Pinpoint the cell where the given text exists, returning its (X, Y) midpoint coordinate. 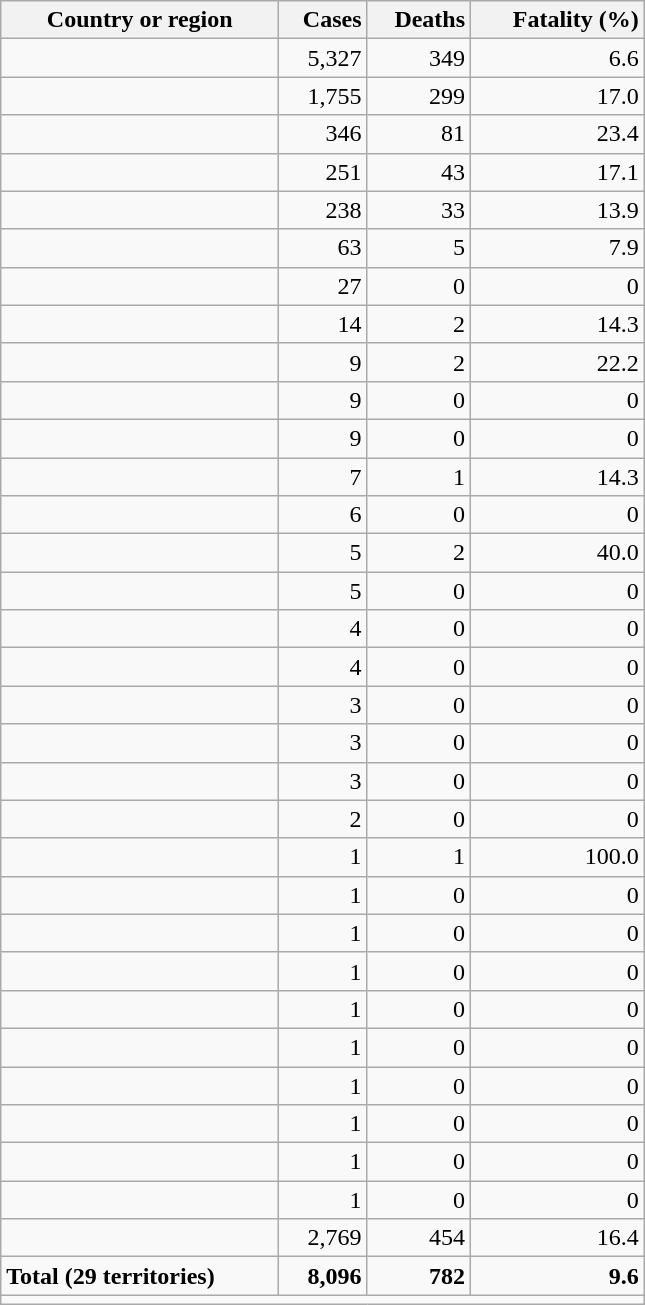
346 (323, 134)
251 (323, 172)
2,769 (323, 1238)
Fatality (%) (558, 20)
100.0 (558, 857)
Total (29 territories) (140, 1276)
Deaths (419, 20)
16.4 (558, 1238)
40.0 (558, 553)
6.6 (558, 58)
Country or region (140, 20)
23.4 (558, 134)
27 (323, 286)
782 (419, 1276)
1,755 (323, 96)
7.9 (558, 248)
238 (323, 210)
81 (419, 134)
13.9 (558, 210)
Cases (323, 20)
17.1 (558, 172)
14 (323, 324)
299 (419, 96)
63 (323, 248)
8,096 (323, 1276)
5,327 (323, 58)
9.6 (558, 1276)
454 (419, 1238)
33 (419, 210)
22.2 (558, 362)
17.0 (558, 96)
7 (323, 477)
349 (419, 58)
6 (323, 515)
43 (419, 172)
